Scan for the cell matching the given text and deliver its (x, y) coordinate at center. 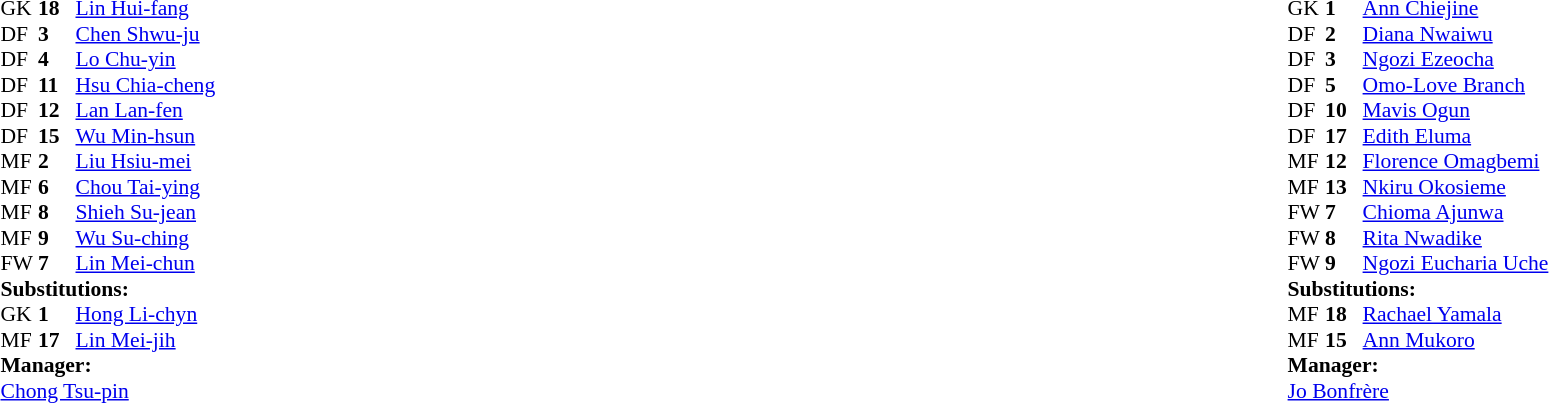
Rita Nwadike (1456, 238)
4 (57, 59)
Mavis Ogun (1456, 111)
Ngozi Ezeocha (1456, 59)
Ann Mukoro (1456, 340)
Chen Shwu-ju (146, 34)
Lin Mei-chun (146, 263)
11 (57, 85)
Lan Lan-fen (146, 111)
Hong Li-chyn (146, 315)
Shieh Su-jean (146, 213)
Lin Mei-jih (146, 340)
Edith Eluma (1456, 136)
Lo Chu-yin (146, 59)
6 (57, 187)
Hsu Chia-cheng (146, 85)
Rachael Yamala (1456, 315)
Florence Omagbemi (1456, 161)
13 (1344, 187)
1 (57, 315)
Liu Hsiu-mei (146, 161)
Diana Nwaiwu (1456, 34)
Chioma Ajunwa (1456, 213)
Wu Min-hsun (146, 136)
GK (19, 315)
18 (1344, 315)
5 (1344, 85)
Ngozi Eucharia Uche (1456, 263)
Wu Su-ching (146, 238)
Chou Tai-ying (146, 187)
Omo-Love Branch (1456, 85)
10 (1344, 111)
Nkiru Okosieme (1456, 187)
